Extract the [X, Y] coordinate from the center of the cell holding the provided text.  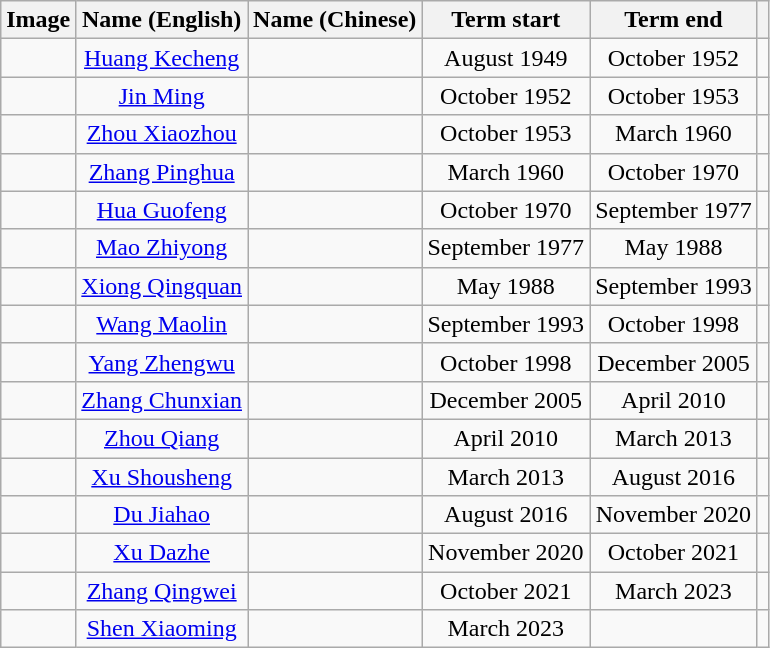
Xu Shousheng [162, 477]
Image [38, 20]
Term end [674, 20]
Wang Maolin [162, 324]
Zhou Qiang [162, 438]
August 1949 [506, 58]
Huang Kecheng [162, 58]
Zhang Chunxian [162, 400]
Jin Ming [162, 96]
Du Jiahao [162, 515]
Term start [506, 20]
Xiong Qingquan [162, 286]
Yang Zhengwu [162, 362]
Name (Chinese) [335, 20]
Zhang Pinghua [162, 172]
Shen Xiaoming [162, 629]
Hua Guofeng [162, 210]
Zhang Qingwei [162, 591]
Mao Zhiyong [162, 248]
Xu Dazhe [162, 553]
Zhou Xiaozhou [162, 134]
Name (English) [162, 20]
